Return [X, Y] of the center of cell containing provided text 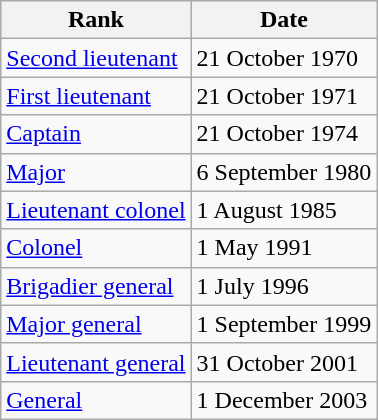
Captain [96, 134]
Lieutenant general [96, 362]
Major general [96, 324]
Major [96, 172]
General [96, 400]
6 September 1980 [284, 172]
21 October 1974 [284, 134]
21 October 1970 [284, 58]
Date [284, 20]
31 October 2001 [284, 362]
Lieutenant colonel [96, 210]
1 August 1985 [284, 210]
First lieutenant [96, 96]
Colonel [96, 248]
Second lieutenant [96, 58]
1 December 2003 [284, 400]
1 July 1996 [284, 286]
Brigadier general [96, 286]
1 May 1991 [284, 248]
1 September 1999 [284, 324]
Rank [96, 20]
21 October 1971 [284, 96]
